Identify which cell holds the provided text, then report its (X, Y) central coordinate. 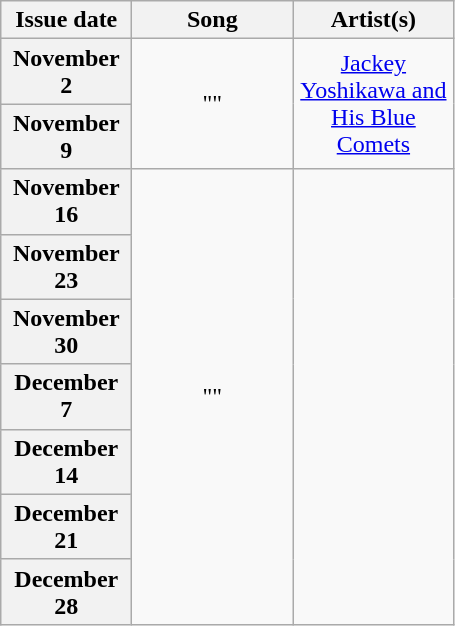
December 7 (66, 396)
November 9 (66, 136)
November 23 (66, 266)
Issue date (66, 20)
Song (212, 20)
December 14 (66, 462)
December 21 (66, 526)
November 2 (66, 72)
November 16 (66, 202)
Artist(s) (374, 20)
December 28 (66, 592)
November 30 (66, 332)
Jackey Yoshikawa and His Blue Comets (374, 104)
